Extract the (x, y) coordinate from the center of the cell holding the provided text.  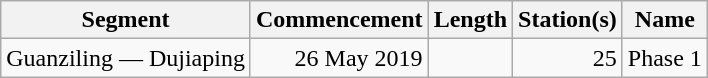
Phase 1 (664, 58)
Length (470, 20)
Name (664, 20)
Segment (126, 20)
Commencement (339, 20)
25 (568, 58)
26 May 2019 (339, 58)
Guanziling — Dujiaping (126, 58)
Station(s) (568, 20)
